For the text-containing cell, return its midpoint in [x, y] coordinate format. 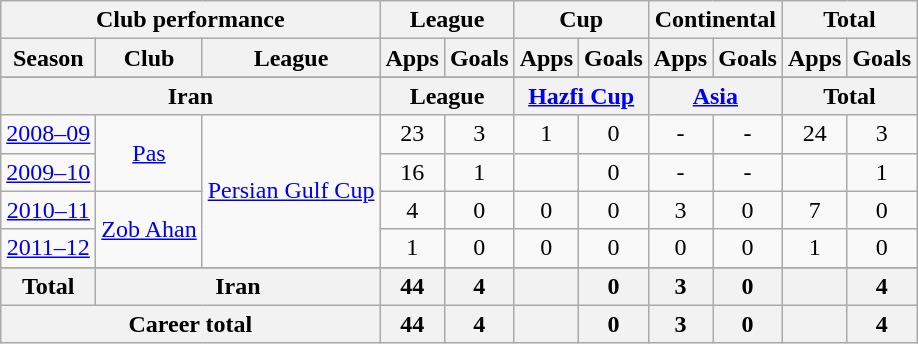
Club performance [190, 20]
Persian Gulf Cup [291, 191]
Pas [149, 153]
23 [412, 134]
Season [48, 58]
7 [814, 210]
2011–12 [48, 248]
Career total [190, 324]
2008–09 [48, 134]
Asia [715, 96]
Zob Ahan [149, 229]
Club [149, 58]
2010–11 [48, 210]
Continental [715, 20]
16 [412, 172]
2009–10 [48, 172]
Hazfi Cup [581, 96]
Cup [581, 20]
24 [814, 134]
